Extract the [x, y] coordinate from the center of the cell holding the provided text.  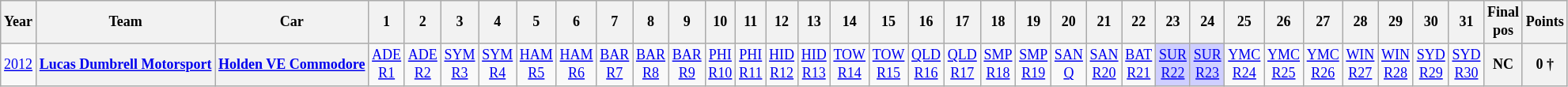
27 [1323, 22]
24 [1207, 22]
TOWR14 [850, 64]
16 [926, 22]
Lucas Dumbrell Motorsport [125, 64]
HAMR5 [536, 64]
17 [962, 22]
2012 [19, 64]
HIDR12 [782, 64]
BARR7 [615, 64]
9 [687, 22]
13 [813, 22]
SURR22 [1173, 64]
2 [422, 22]
TOWR15 [888, 64]
Final pos [1503, 22]
0 † [1544, 64]
15 [888, 22]
QLDR17 [962, 64]
25 [1244, 22]
4 [498, 22]
SMPR18 [998, 64]
Holden VE Commodore [292, 64]
14 [850, 22]
28 [1361, 22]
ADER2 [422, 64]
WINR28 [1396, 64]
SYMR4 [498, 64]
8 [651, 22]
23 [1173, 22]
30 [1430, 22]
WINR27 [1361, 64]
HAMR6 [576, 64]
SANQ [1070, 64]
10 [720, 22]
SYDR29 [1430, 64]
HIDR13 [813, 64]
26 [1284, 22]
12 [782, 22]
BATR21 [1139, 64]
BARR9 [687, 64]
21 [1104, 22]
3 [460, 22]
SANR20 [1104, 64]
6 [576, 22]
1 [387, 22]
5 [536, 22]
19 [1033, 22]
29 [1396, 22]
YMCR26 [1323, 64]
Team [125, 22]
Points [1544, 22]
YMCR24 [1244, 64]
SURR23 [1207, 64]
18 [998, 22]
31 [1467, 22]
QLDR16 [926, 64]
Year [19, 22]
PHIR10 [720, 64]
SYMR3 [460, 64]
NC [1503, 64]
20 [1070, 22]
ADER1 [387, 64]
SYDR30 [1467, 64]
SMPR19 [1033, 64]
YMCR25 [1284, 64]
BARR8 [651, 64]
Car [292, 22]
22 [1139, 22]
7 [615, 22]
PHIR11 [751, 64]
11 [751, 22]
